Detect which cell encompasses the target text, then output its [x, y] center coordinate. 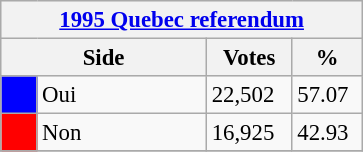
22,502 [249, 95]
1995 Quebec referendum [182, 20]
57.07 [328, 95]
42.93 [328, 133]
Votes [249, 58]
% [328, 58]
16,925 [249, 133]
Side [104, 58]
Oui [122, 95]
Non [122, 133]
